From the cell containing the given text, extract its center point as (x, y) coordinate. 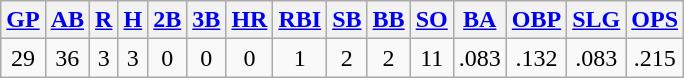
29 (23, 58)
HR (250, 20)
2B (168, 20)
.132 (536, 58)
R (104, 20)
H (133, 20)
OPS (655, 20)
SB (347, 20)
BA (480, 20)
OBP (536, 20)
1 (300, 58)
11 (432, 58)
SO (432, 20)
RBI (300, 20)
AB (67, 20)
GP (23, 20)
BB (388, 20)
SLG (596, 20)
.215 (655, 58)
36 (67, 58)
3B (206, 20)
